Search for the cell housing the specified text and yield its [x, y] center coordinate. 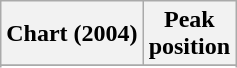
Peakposition [189, 34]
Chart (2004) [72, 34]
